Return (X, Y) of the center of cell containing provided text 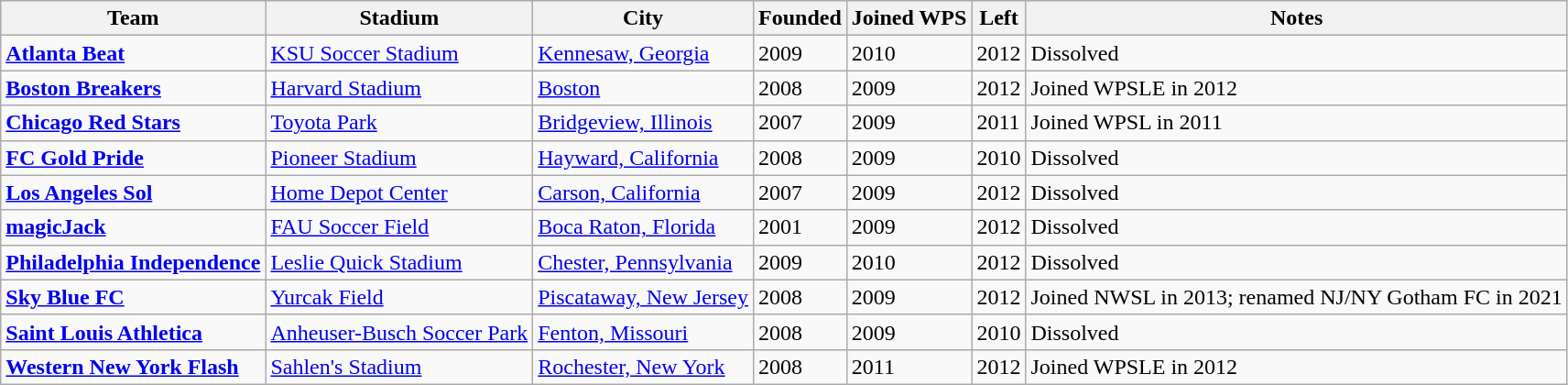
City (643, 18)
Joined NWSL in 2013; renamed NJ/NY Gotham FC in 2021 (1297, 297)
Philadelphia Independence (134, 262)
Piscataway, New Jersey (643, 297)
Chicago Red Stars (134, 123)
Boston (643, 88)
Notes (1297, 18)
Sahlen's Stadium (399, 367)
magicJack (134, 227)
KSU Soccer Stadium (399, 53)
Los Angeles Sol (134, 192)
Sky Blue FC (134, 297)
Rochester, New York (643, 367)
Leslie Quick Stadium (399, 262)
FC Gold Pride (134, 158)
Hayward, California (643, 158)
Pioneer Stadium (399, 158)
Kennesaw, Georgia (643, 53)
Anheuser-Busch Soccer Park (399, 332)
Harvard Stadium (399, 88)
Joined WPS (909, 18)
Toyota Park (399, 123)
Boca Raton, Florida (643, 227)
Carson, California (643, 192)
2001 (800, 227)
Stadium (399, 18)
Founded (800, 18)
Fenton, Missouri (643, 332)
Team (134, 18)
Joined WPSL in 2011 (1297, 123)
Yurcak Field (399, 297)
Atlanta Beat (134, 53)
Saint Louis Athletica (134, 332)
Western New York Flash (134, 367)
Chester, Pennsylvania (643, 262)
Left (998, 18)
Bridgeview, Illinois (643, 123)
Boston Breakers (134, 88)
FAU Soccer Field (399, 227)
Home Depot Center (399, 192)
